Return the [X, Y] coordinate for the center point of the cell that contains the specified text.  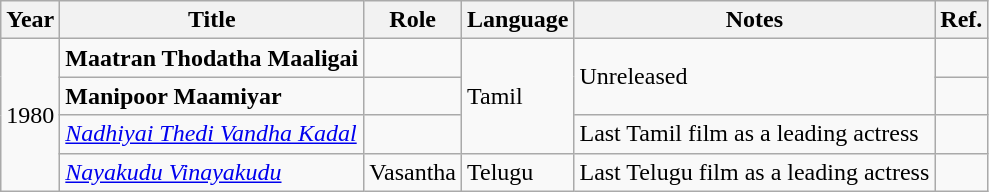
Role [413, 20]
Manipoor Maamiyar [212, 96]
Year [30, 20]
Notes [754, 20]
Ref. [962, 20]
Nadhiyai Thedi Vandha Kadal [212, 134]
Telugu [518, 172]
Tamil [518, 96]
Unreleased [754, 77]
1980 [30, 115]
Maatran Thodatha Maaligai [212, 58]
Vasantha [413, 172]
Last Tamil film as a leading actress [754, 134]
Nayakudu Vinayakudu [212, 172]
Language [518, 20]
Title [212, 20]
Last Telugu film as a leading actress [754, 172]
